Extract the (X, Y) coordinate from the center of the cell holding the provided text.  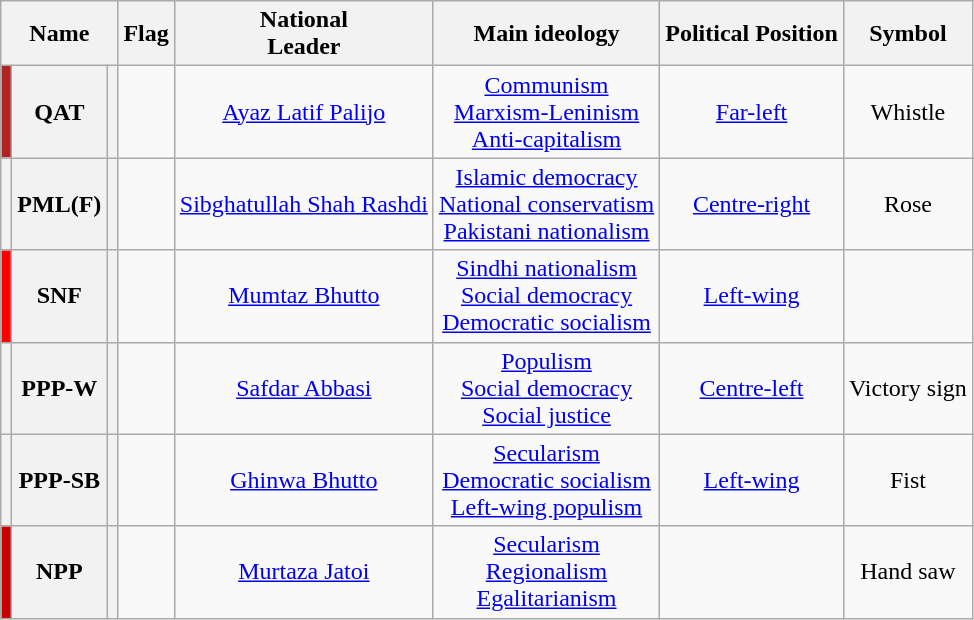
Safdar Abbasi (304, 388)
Islamic democracyNational conservatismPakistani nationalism (546, 204)
PPP-SB (60, 480)
Mumtaz Bhutto (304, 296)
Hand saw (908, 572)
Sindhi nationalismSocial democracyDemocratic socialism (546, 296)
CommunismMarxism-LeninismAnti-capitalism (546, 112)
SecularismDemocratic socialismLeft-wing populism (546, 480)
Rose (908, 204)
Sibghatullah Shah Rashdi (304, 204)
Ayaz Latif Palijo (304, 112)
NPP (60, 572)
PML(F) (60, 204)
Ghinwa Bhutto (304, 480)
Centre-right (752, 204)
SecularismRegionalismEgalitarianism (546, 572)
SNF (60, 296)
QAT (60, 112)
PPP-W (60, 388)
Name (60, 34)
Centre-left (752, 388)
PopulismSocial democracySocial justice (546, 388)
Political Position (752, 34)
Victory sign (908, 388)
Fist (908, 480)
Main ideology (546, 34)
Far-left (752, 112)
NationalLeader (304, 34)
Symbol (908, 34)
Whistle (908, 112)
Murtaza Jatoi (304, 572)
Flag (146, 34)
